Output the (x, y) coordinate of the center of the cell containing the given text.  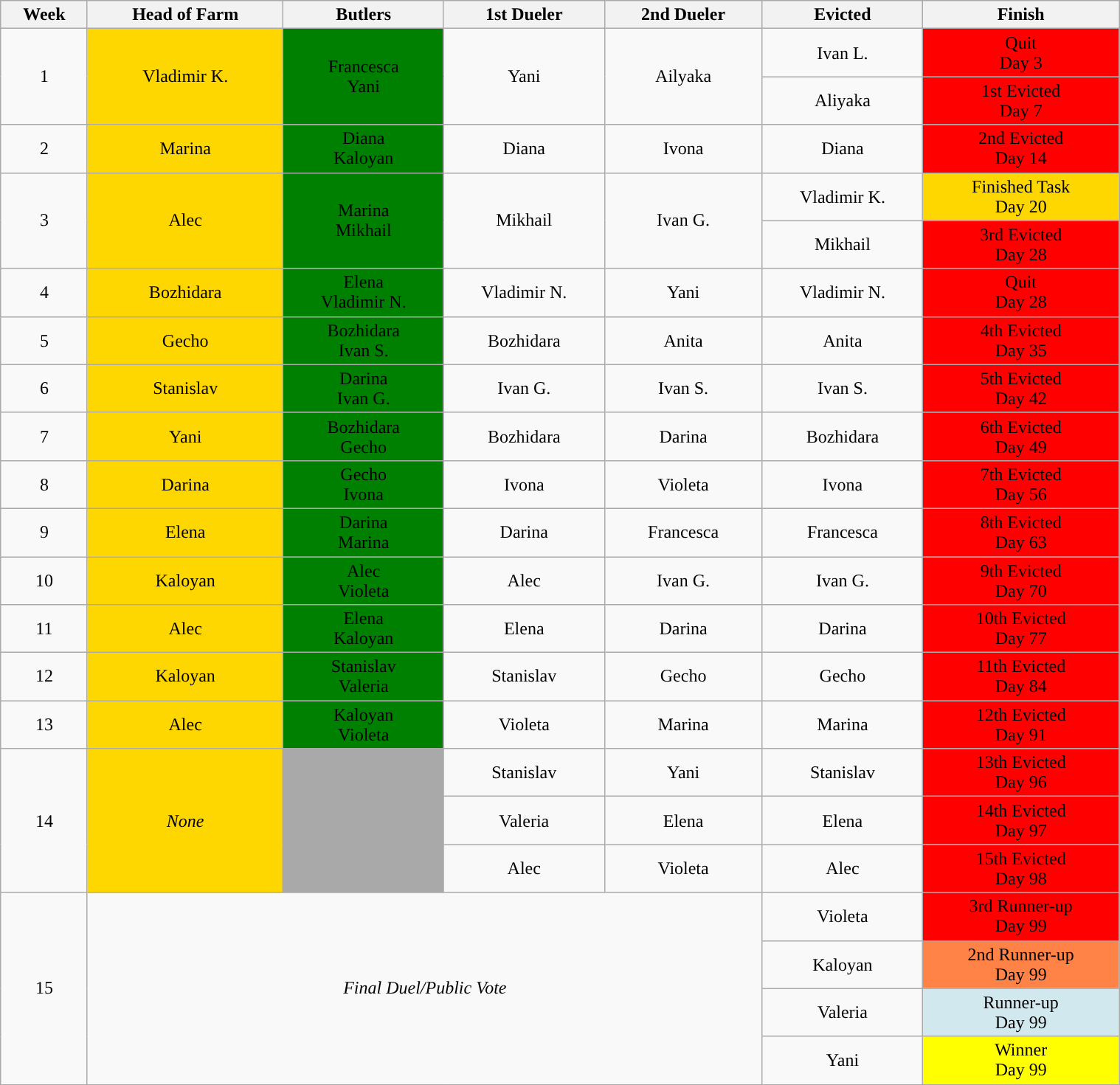
1 (44, 77)
8 (44, 484)
DianaKaloyan (364, 149)
2 (44, 149)
2nd Runner-upDay 99 (1021, 965)
12th EvictedDay 91 (1021, 724)
3rd EvictedDay 28 (1021, 245)
13 (44, 724)
QuitDay 3 (1021, 53)
11th EvictedDay 84 (1021, 677)
DarinaMarina (364, 533)
7 (44, 437)
Finish (1021, 15)
StanislavValeria (364, 677)
Week (44, 15)
3rd Runner-upDay 99 (1021, 916)
14th EvictedDay 97 (1021, 820)
KaloyanVioleta (364, 724)
3 (44, 221)
12 (44, 677)
AlecVioleta (364, 580)
Butlers (364, 15)
None (184, 820)
ElenaVladimir N. (364, 292)
WinnerDay 99 (1021, 1061)
Evicted (843, 15)
ElenaKaloyan (364, 628)
BozhidaraGecho (364, 437)
4 (44, 292)
DarinaIvan G. (364, 388)
2nd EvictedDay 14 (1021, 149)
6th EvictedDay 49 (1021, 437)
Ailyaka (683, 77)
2nd Dueler (683, 15)
Ivan L. (843, 53)
1st Dueler (524, 15)
Runner-upDay 99 (1021, 1012)
5th EvictedDay 42 (1021, 388)
Final Duel/Public Vote (425, 988)
14 (44, 820)
4th EvictedDay 35 (1021, 341)
7th EvictedDay 56 (1021, 484)
Finished TaskDay 20 (1021, 196)
Aliyaka (843, 100)
Head of Farm (184, 15)
13th EvictedDay 96 (1021, 773)
6 (44, 388)
8th EvictedDay 63 (1021, 533)
10 (44, 580)
BozhidaraIvan S. (364, 341)
9 (44, 533)
1st EvictedDay 7 (1021, 100)
15 (44, 988)
9th EvictedDay 70 (1021, 580)
FrancescaYani (364, 77)
QuitDay 28 (1021, 292)
15th EvictedDay 98 (1021, 869)
11 (44, 628)
10th EvictedDay 77 (1021, 628)
GechoIvona (364, 484)
MarinaMikhail (364, 221)
5 (44, 341)
